Output the (X, Y) coordinate of the center of the cell containing the given text.  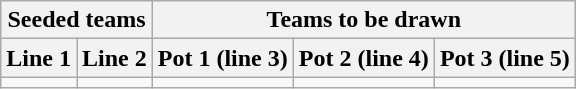
Line 1 (39, 58)
Pot 2 (line 4) (364, 58)
Pot 3 (line 5) (504, 58)
Teams to be drawn (364, 20)
Seeded teams (77, 20)
Pot 1 (line 3) (222, 58)
Line 2 (114, 58)
